Scan for the cell matching the given text and deliver its [x, y] coordinate at center. 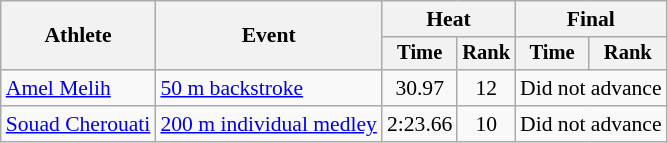
12 [486, 88]
Final [591, 19]
30.97 [420, 88]
10 [486, 124]
Amel Melih [78, 88]
Event [268, 36]
2:23.66 [420, 124]
Souad Cherouati [78, 124]
Athlete [78, 36]
Heat [448, 19]
50 m backstroke [268, 88]
200 m individual medley [268, 124]
